From the cell containing the given text, extract its center point as (X, Y) coordinate. 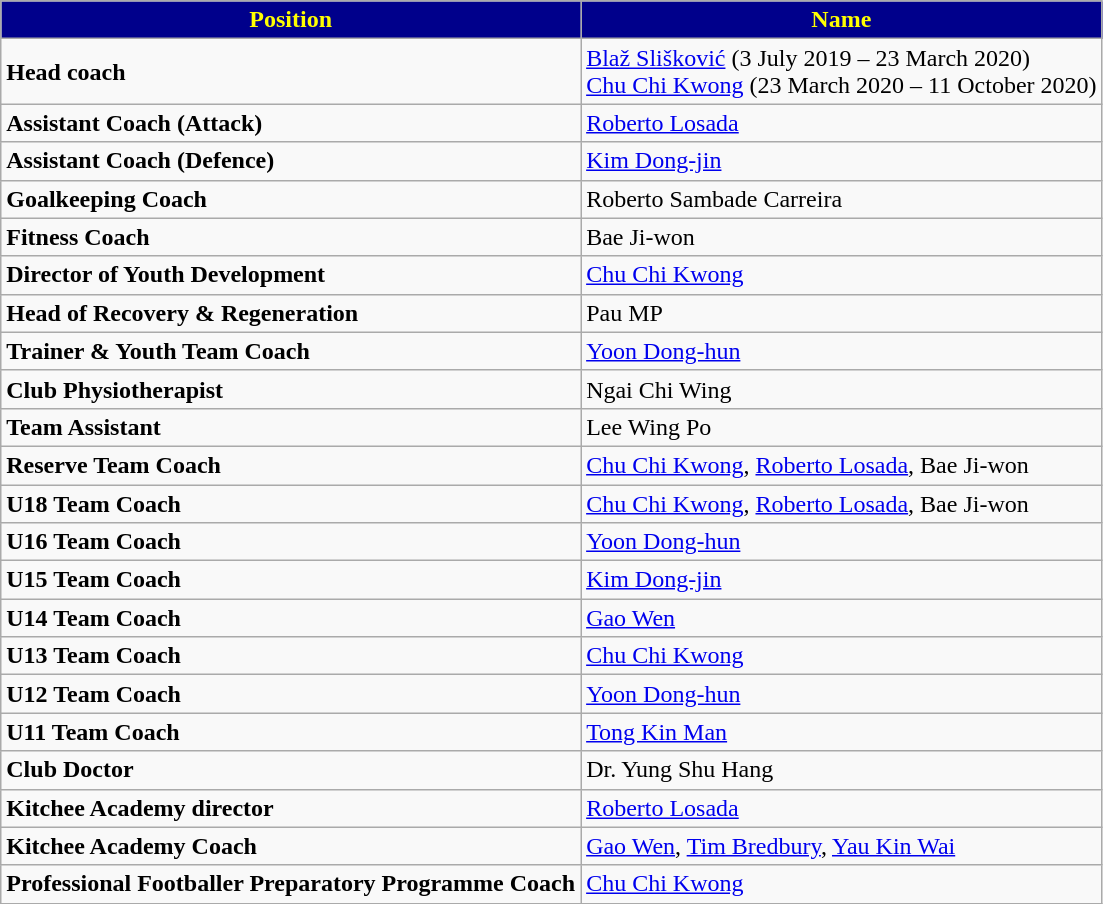
Professional Footballer Preparatory Programme Coach (291, 884)
Gao Wen (842, 618)
Lee Wing Po (842, 427)
Kitchee Academy Coach (291, 846)
Ngai Chi Wing (842, 389)
U14 Team Coach (291, 618)
Assistant Coach (Attack) (291, 123)
Director of Youth Development (291, 275)
U16 Team Coach (291, 542)
U13 Team Coach (291, 656)
Fitness Coach (291, 237)
Tong Kin Man (842, 732)
Trainer & Youth Team Coach (291, 351)
Roberto Sambade Carreira (842, 199)
Club Doctor (291, 770)
U15 Team Coach (291, 580)
Bae Ji-won (842, 237)
Assistant Coach (Defence) (291, 161)
Blaž Slišković (3 July 2019 – 23 March 2020) Chu Chi Kwong (23 March 2020 – 11 October 2020) (842, 72)
Head of Recovery & Regeneration (291, 313)
U11 Team Coach (291, 732)
Goalkeeping Coach (291, 199)
Pau MP (842, 313)
Head coach (291, 72)
Club Physiotherapist (291, 389)
Dr. Yung Shu Hang (842, 770)
U12 Team Coach (291, 694)
Name (842, 20)
Team Assistant (291, 427)
Position (291, 20)
Gao Wen, Tim Bredbury, Yau Kin Wai (842, 846)
Kitchee Academy director (291, 808)
U18 Team Coach (291, 503)
Reserve Team Coach (291, 465)
